Provide the [x, y] coordinate of the cell's center where the given text is located.  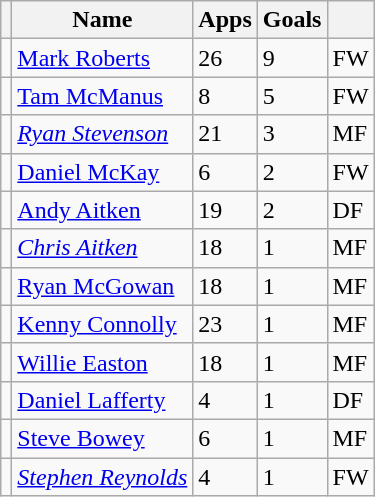
Ryan McGowan [102, 286]
Tam McManus [102, 96]
Goals [292, 20]
Willie Easton [102, 362]
Kenny Connolly [102, 324]
Chris Aitken [102, 248]
Daniel Lafferty [102, 400]
26 [225, 58]
21 [225, 134]
Stephen Reynolds [102, 477]
Apps [225, 20]
Name [102, 20]
Mark Roberts [102, 58]
Andy Aitken [102, 210]
8 [225, 96]
3 [292, 134]
Daniel McKay [102, 172]
9 [292, 58]
Steve Bowey [102, 438]
5 [292, 96]
Ryan Stevenson [102, 134]
19 [225, 210]
23 [225, 324]
